Determine the [X, Y] coordinate at the center of the cell enclosing the given text.  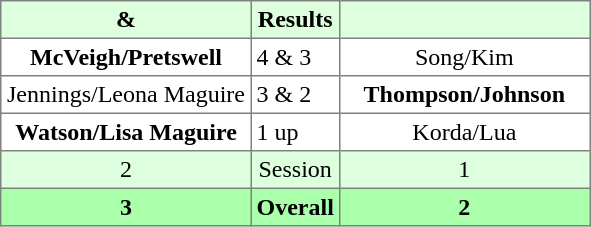
Overall [295, 207]
Results [295, 20]
1 [464, 170]
McVeigh/Pretswell [126, 57]
3 [126, 207]
1 up [295, 132]
Watson/Lisa Maguire [126, 132]
4 & 3 [295, 57]
Jennings/Leona Maguire [126, 95]
& [126, 20]
Song/Kim [464, 57]
Session [295, 170]
3 & 2 [295, 95]
Thompson/Johnson [464, 95]
Korda/Lua [464, 132]
